Scan for the cell matching the given text and deliver its (x, y) coordinate at center. 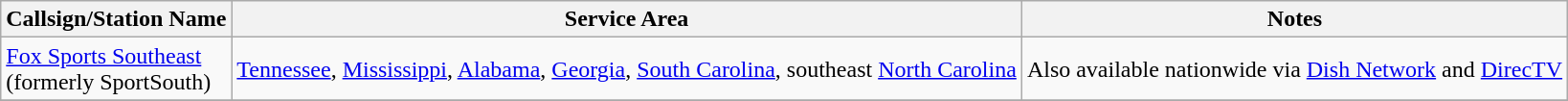
Fox Sports Southeast (formerly SportSouth) (117, 69)
Notes (1294, 19)
Also available nationwide via Dish Network and DirecTV (1294, 69)
Callsign/Station Name (117, 19)
Tennessee, Mississippi, Alabama, Georgia, South Carolina, southeast North Carolina (627, 69)
Service Area (627, 19)
